Detect which cell encompasses the target text, then output its (x, y) center coordinate. 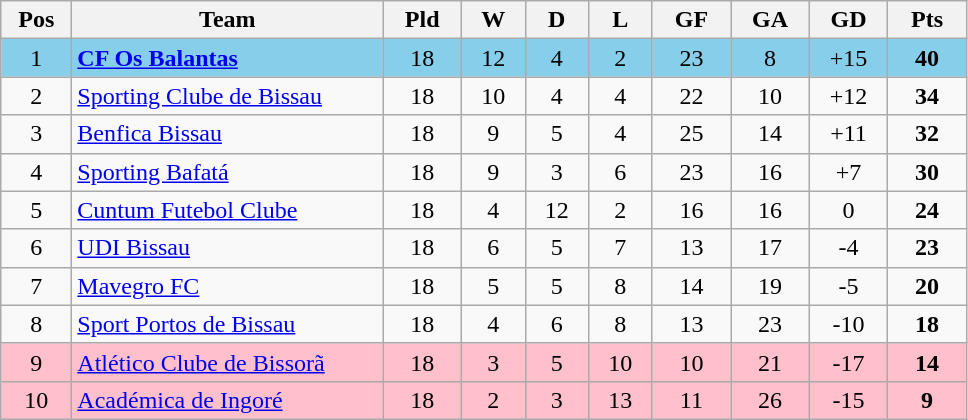
40 (928, 58)
+15 (848, 58)
L (621, 20)
32 (928, 134)
+12 (848, 96)
Atlético Clube de Bissorã (228, 362)
UDI Bissau (228, 248)
30 (928, 172)
Sporting Bafatá (228, 172)
24 (928, 210)
34 (928, 96)
-17 (848, 362)
21 (770, 362)
19 (770, 286)
GF (692, 20)
25 (692, 134)
Benfica Bissau (228, 134)
+11 (848, 134)
GD (848, 20)
1 (36, 58)
Pld (422, 20)
20 (928, 286)
Team (228, 20)
-5 (848, 286)
D (557, 20)
17 (770, 248)
22 (692, 96)
CF Os Balantas (228, 58)
0 (848, 210)
Mavegro FC (228, 286)
Pts (928, 20)
Sporting Clube de Bissau (228, 96)
-10 (848, 324)
-15 (848, 400)
Cuntum Futebol Clube (228, 210)
26 (770, 400)
+7 (848, 172)
W (493, 20)
Académica de Ingoré (228, 400)
Sport Portos de Bissau (228, 324)
11 (692, 400)
-4 (848, 248)
Pos (36, 20)
GA (770, 20)
